Locate the cell with the specified text and output its [X, Y] center coordinate. 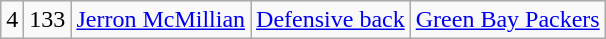
4 [12, 20]
Defensive back [331, 20]
Jerron McMillian [161, 20]
133 [48, 20]
Green Bay Packers [508, 20]
